Pinpoint the cell where the given text exists, returning its [x, y] midpoint coordinate. 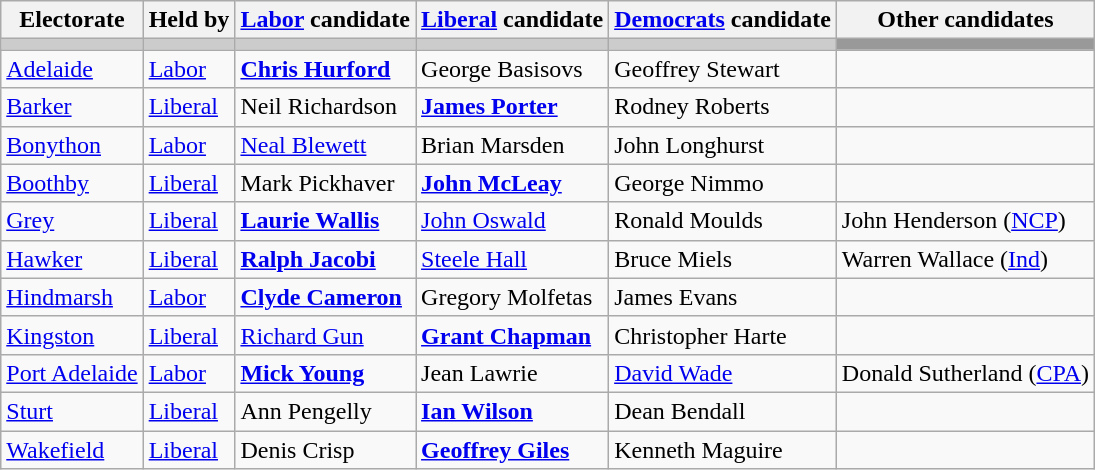
Ralph Jacobi [326, 259]
Rodney Roberts [723, 107]
Hawker [72, 259]
Clyde Cameron [326, 297]
Grey [72, 221]
John Longhurst [723, 145]
John Henderson (NCP) [965, 221]
Laurie Wallis [326, 221]
Ian Wilson [512, 411]
Hindmarsh [72, 297]
Ronald Moulds [723, 221]
Neal Blewett [326, 145]
Kenneth Maguire [723, 449]
Bonython [72, 145]
James Evans [723, 297]
Port Adelaide [72, 373]
Kingston [72, 335]
Barker [72, 107]
Electorate [72, 20]
John McLeay [512, 183]
George Basisovs [512, 69]
James Porter [512, 107]
Warren Wallace (Ind) [965, 259]
Chris Hurford [326, 69]
John Oswald [512, 221]
Labor candidate [326, 20]
Gregory Molfetas [512, 297]
Richard Gun [326, 335]
Geoffrey Giles [512, 449]
Grant Chapman [512, 335]
Denis Crisp [326, 449]
Neil Richardson [326, 107]
Boothby [72, 183]
Donald Sutherland (CPA) [965, 373]
Democrats candidate [723, 20]
Jean Lawrie [512, 373]
David Wade [723, 373]
Mick Young [326, 373]
Held by [189, 20]
Sturt [72, 411]
Wakefield [72, 449]
Liberal candidate [512, 20]
Dean Bendall [723, 411]
Bruce Miels [723, 259]
Adelaide [72, 69]
Ann Pengelly [326, 411]
George Nimmo [723, 183]
Steele Hall [512, 259]
Christopher Harte [723, 335]
Brian Marsden [512, 145]
Mark Pickhaver [326, 183]
Other candidates [965, 20]
Geoffrey Stewart [723, 69]
